Determine the (x, y) coordinate at the center of the cell enclosing the given text.  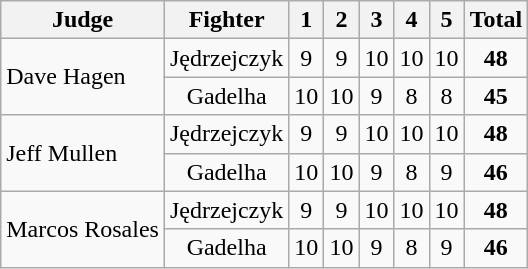
5 (446, 20)
Fighter (226, 20)
4 (412, 20)
1 (306, 20)
Dave Hagen (83, 77)
45 (496, 96)
3 (376, 20)
Judge (83, 20)
2 (342, 20)
Total (496, 20)
Marcos Rosales (83, 229)
Jeff Mullen (83, 153)
